Extract the [X, Y] coordinate from the center of the cell holding the provided text.  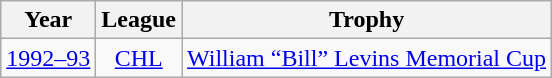
League [139, 20]
Trophy [367, 20]
Year [48, 20]
1992–93 [48, 58]
William “Bill” Levins Memorial Cup [367, 58]
CHL [139, 58]
